Pinpoint the cell where the given text exists, returning its (X, Y) midpoint coordinate. 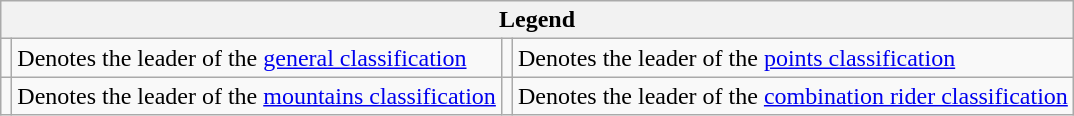
Denotes the leader of the general classification (257, 58)
Denotes the leader of the mountains classification (257, 96)
Denotes the leader of the combination rider classification (792, 96)
Legend (538, 20)
Denotes the leader of the points classification (792, 58)
